Scan for the cell matching the given text and deliver its (x, y) coordinate at center. 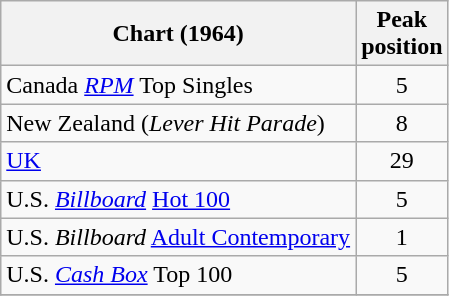
UK (178, 161)
New Zealand (Lever Hit Parade) (178, 123)
1 (402, 237)
29 (402, 161)
U.S. Billboard Adult Contemporary (178, 237)
Peakposition (402, 34)
U.S. Cash Box Top 100 (178, 275)
U.S. Billboard Hot 100 (178, 199)
Canada RPM Top Singles (178, 85)
Chart (1964) (178, 34)
8 (402, 123)
